From the cell containing the given text, extract its center point as [X, Y] coordinate. 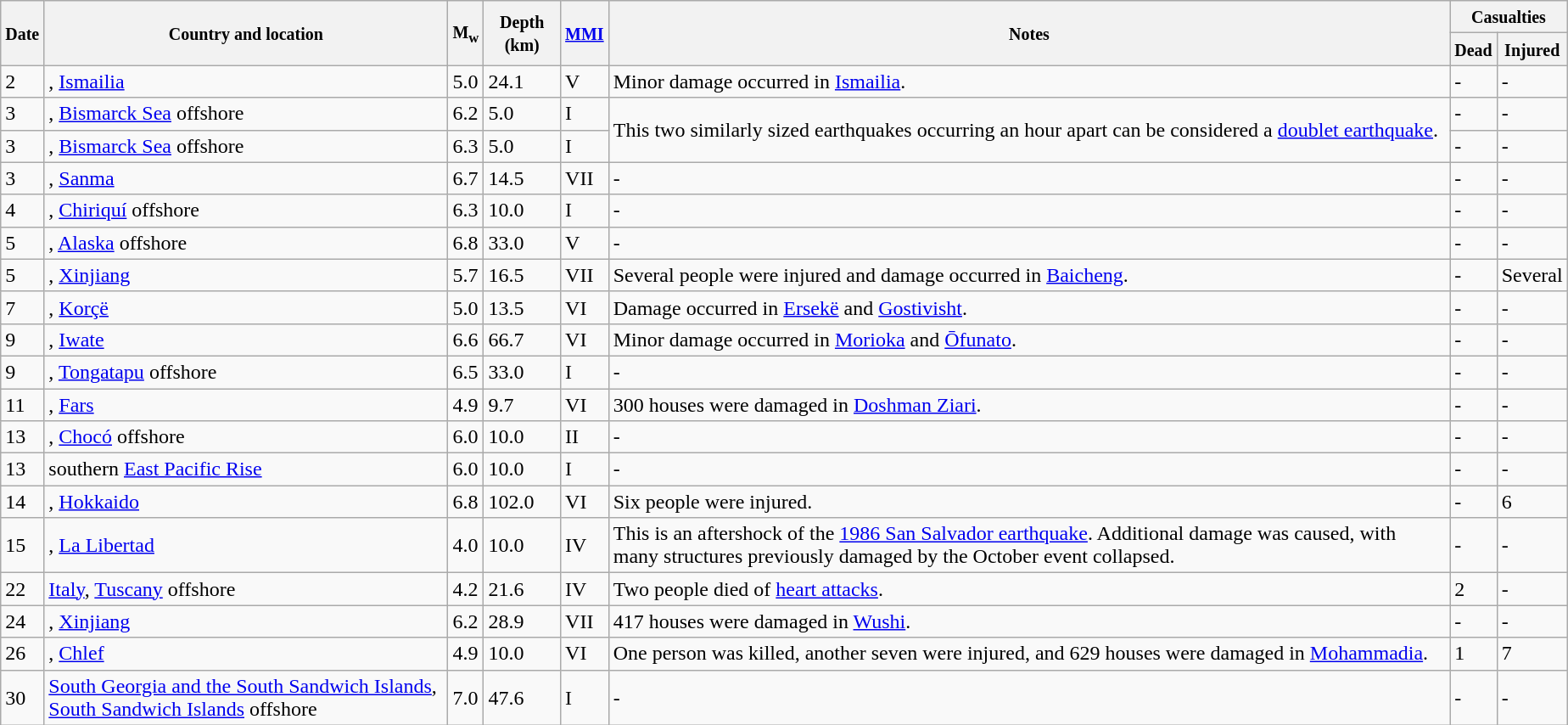
1 [1474, 654]
Dead [1474, 49]
4.2 [466, 589]
Two people died of heart attacks. [1029, 589]
6.6 [466, 340]
, Iwate [246, 340]
14.5 [523, 178]
15 [22, 545]
, Chlef [246, 654]
Depth (km) [523, 33]
Injured [1532, 49]
Several [1532, 275]
, Hokkaido [246, 502]
Notes [1029, 33]
300 houses were damaged in Doshman Ziari. [1029, 405]
6.7 [466, 178]
Several people were injured and damage occurred in Baicheng. [1029, 275]
One person was killed, another seven were injured, and 629 houses were damaged in Mohammadia. [1029, 654]
11 [22, 405]
, Sanma [246, 178]
47.6 [523, 698]
, Ismailia [246, 81]
16.5 [523, 275]
Italy, Tuscany offshore [246, 589]
22 [22, 589]
Damage occurred in Ersekë and Gostivisht. [1029, 307]
14 [22, 502]
Date [22, 33]
Mw [466, 33]
Casualties [1509, 17]
28.9 [523, 621]
MMI [585, 33]
, Tongatapu offshore [246, 372]
South Georgia and the South Sandwich Islands, South Sandwich Islands offshore [246, 698]
13.5 [523, 307]
102.0 [523, 502]
6 [1532, 502]
, Korçë [246, 307]
26 [22, 654]
southern East Pacific Rise [246, 469]
Country and location [246, 33]
Minor damage occurred in Ismailia. [1029, 81]
Minor damage occurred in Morioka and Ōfunato. [1029, 340]
, Alaska offshore [246, 243]
21.6 [523, 589]
9.7 [523, 405]
This two similarly sized earthquakes occurring an hour apart can be considered a doublet earthquake. [1029, 130]
24 [22, 621]
66.7 [523, 340]
, Chiriquí offshore [246, 211]
30 [22, 698]
6.5 [466, 372]
4.0 [466, 545]
417 houses were damaged in Wushi. [1029, 621]
4 [22, 211]
, Fars [246, 405]
II [585, 437]
, La Libertad [246, 545]
Six people were injured. [1029, 502]
24.1 [523, 81]
5.7 [466, 275]
7.0 [466, 698]
, Chocó offshore [246, 437]
